Provide the [x, y] coordinate of the cell's center where the given text is located.  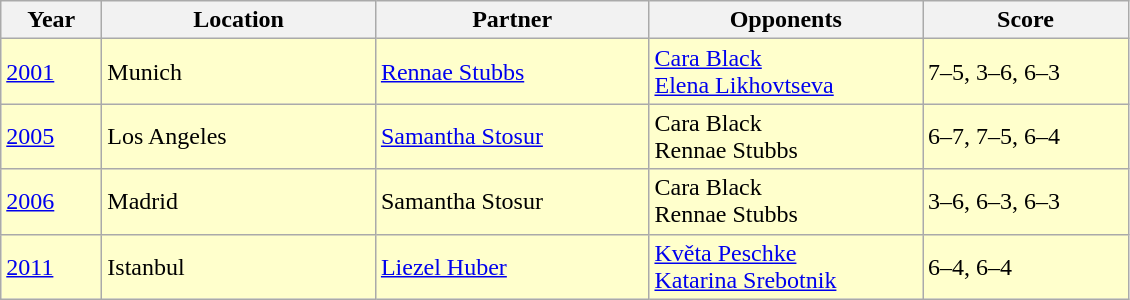
7–5, 3–6, 6–3 [1025, 72]
Opponents [786, 20]
Madrid [239, 202]
Score [1025, 20]
2006 [52, 202]
Rennae Stubbs [512, 72]
Květa Peschke Katarina Srebotnik [786, 266]
Cara Black Elena Likhovtseva [786, 72]
3–6, 6–3, 6–3 [1025, 202]
2011 [52, 266]
Munich [239, 72]
Liezel Huber [512, 266]
2001 [52, 72]
2005 [52, 136]
Los Angeles [239, 136]
6–7, 7–5, 6–4 [1025, 136]
Year [52, 20]
Location [239, 20]
6–4, 6–4 [1025, 266]
Partner [512, 20]
Istanbul [239, 266]
